Locate the cell with the specified text and output its (x, y) center coordinate. 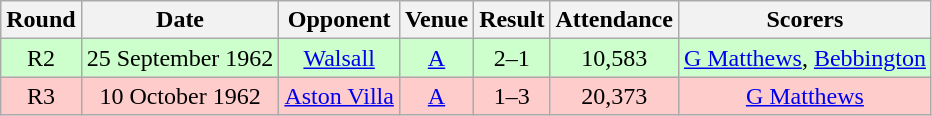
Result (512, 20)
G Matthews (804, 96)
20,373 (614, 96)
Date (180, 20)
Round (41, 20)
Attendance (614, 20)
R3 (41, 96)
Walsall (340, 58)
10,583 (614, 58)
G Matthews, Bebbington (804, 58)
10 October 1962 (180, 96)
Opponent (340, 20)
Aston Villa (340, 96)
R2 (41, 58)
2–1 (512, 58)
Scorers (804, 20)
Venue (436, 20)
1–3 (512, 96)
25 September 1962 (180, 58)
